For the text-containing cell, return its midpoint in (X, Y) coordinate format. 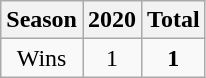
2020 (112, 20)
Total (174, 20)
Wins (42, 58)
Season (42, 20)
